Locate the cell with the specified text and output its [X, Y] center coordinate. 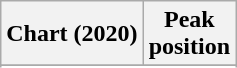
Chart (2020) [72, 34]
Peak position [189, 34]
